Determine the (X, Y) coordinate at the center of the cell enclosing the given text.  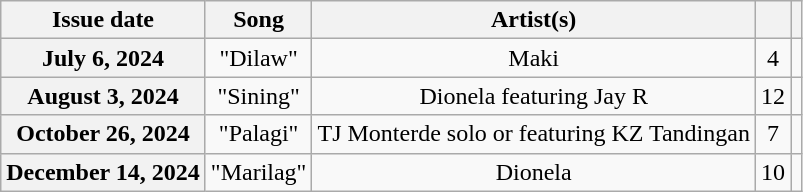
Dionela featuring Jay R (534, 96)
"Palagi" (258, 134)
Artist(s) (534, 20)
Maki (534, 58)
July 6, 2024 (104, 58)
12 (772, 96)
Song (258, 20)
10 (772, 172)
December 14, 2024 (104, 172)
TJ Monterde solo or featuring KZ Tandingan (534, 134)
Dionela (534, 172)
4 (772, 58)
October 26, 2024 (104, 134)
"Sining" (258, 96)
"Marilag" (258, 172)
"Dilaw" (258, 58)
7 (772, 134)
Issue date (104, 20)
August 3, 2024 (104, 96)
